For the text-containing cell, return its midpoint in [x, y] coordinate format. 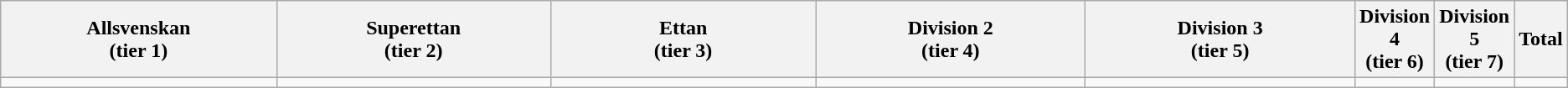
Division 2(tier 4) [951, 39]
Allsvenskan(tier 1) [139, 39]
Superettan(tier 2) [414, 39]
Division 4(tier 6) [1395, 39]
Division 3(tier 5) [1220, 39]
Division 5(tier 7) [1474, 39]
Ettan(tier 3) [683, 39]
Total [1541, 39]
